Pinpoint the cell where the given text exists, returning its [X, Y] midpoint coordinate. 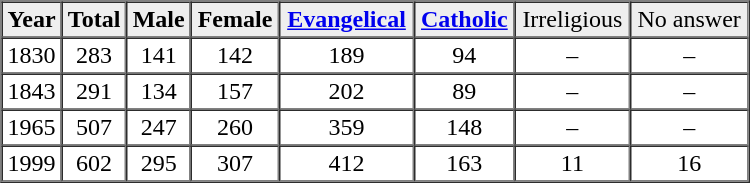
Female [235, 20]
295 [159, 164]
94 [464, 56]
157 [235, 92]
141 [159, 56]
163 [464, 164]
134 [159, 92]
283 [94, 56]
Catholic [464, 20]
1830 [32, 56]
89 [464, 92]
142 [235, 56]
247 [159, 128]
11 [572, 164]
148 [464, 128]
291 [94, 92]
260 [235, 128]
202 [346, 92]
1843 [32, 92]
Total [94, 20]
359 [346, 128]
602 [94, 164]
507 [94, 128]
307 [235, 164]
Irreligious [572, 20]
1999 [32, 164]
Male [159, 20]
189 [346, 56]
Evangelical [346, 20]
No answer [690, 20]
412 [346, 164]
1965 [32, 128]
16 [690, 164]
Year [32, 20]
